Find where the given text appears and provide that cell's center as [X, Y] coordinate. 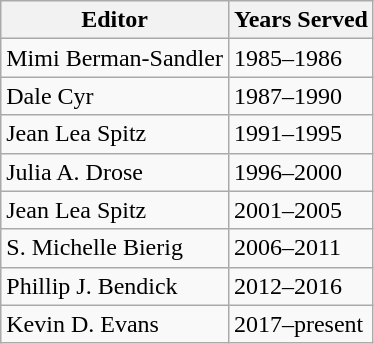
S. Michelle Bierig [115, 248]
2012–2016 [300, 286]
Phillip J. Bendick [115, 286]
Mimi Berman-Sandler [115, 58]
Editor [115, 20]
Dale Cyr [115, 96]
Julia A. Drose [115, 172]
1987–1990 [300, 96]
2006–2011 [300, 248]
2001–2005 [300, 210]
1996–2000 [300, 172]
2017–present [300, 324]
1985–1986 [300, 58]
Years Served [300, 20]
Kevin D. Evans [115, 324]
1991–1995 [300, 134]
